From the cell containing the given text, extract its center point as (X, Y) coordinate. 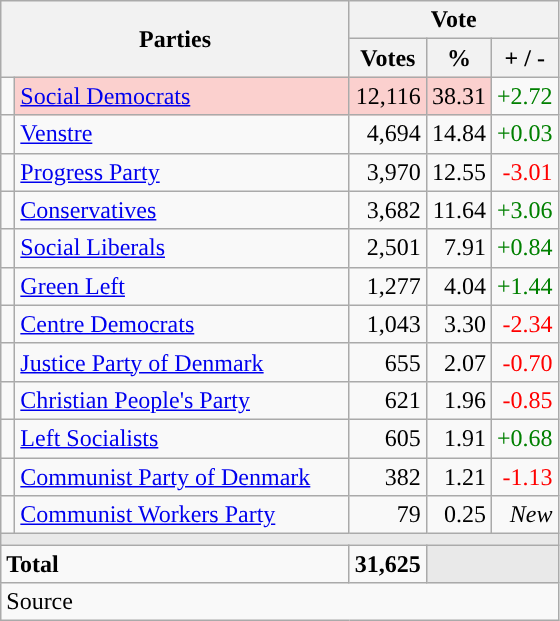
+2.72 (524, 96)
3,970 (388, 172)
Progress Party (182, 172)
-1.13 (524, 477)
+ / - (524, 58)
Total (176, 564)
Christian People's Party (182, 400)
11.64 (458, 210)
0.25 (458, 515)
7.91 (458, 248)
1,043 (388, 324)
12,116 (388, 96)
Votes (388, 58)
+1.44 (524, 286)
4.04 (458, 286)
655 (388, 362)
+0.84 (524, 248)
-2.34 (524, 324)
1.21 (458, 477)
Social Liberals (182, 248)
Venstre (182, 134)
1,277 (388, 286)
3,682 (388, 210)
Source (280, 602)
Communist Workers Party (182, 515)
31,625 (388, 564)
3.30 (458, 324)
382 (388, 477)
+3.06 (524, 210)
38.31 (458, 96)
New (524, 515)
-3.01 (524, 172)
2,501 (388, 248)
621 (388, 400)
Parties (176, 39)
+0.68 (524, 438)
Left Socialists (182, 438)
Conservatives (182, 210)
12.55 (458, 172)
Social Democrats (182, 96)
2.07 (458, 362)
+0.03 (524, 134)
1.96 (458, 400)
79 (388, 515)
Communist Party of Denmark (182, 477)
605 (388, 438)
14.84 (458, 134)
-0.85 (524, 400)
Centre Democrats (182, 324)
% (458, 58)
Justice Party of Denmark (182, 362)
1.91 (458, 438)
-0.70 (524, 362)
Green Left (182, 286)
Vote (454, 20)
4,694 (388, 134)
